Find where the given text appears and provide that cell's center as [x, y] coordinate. 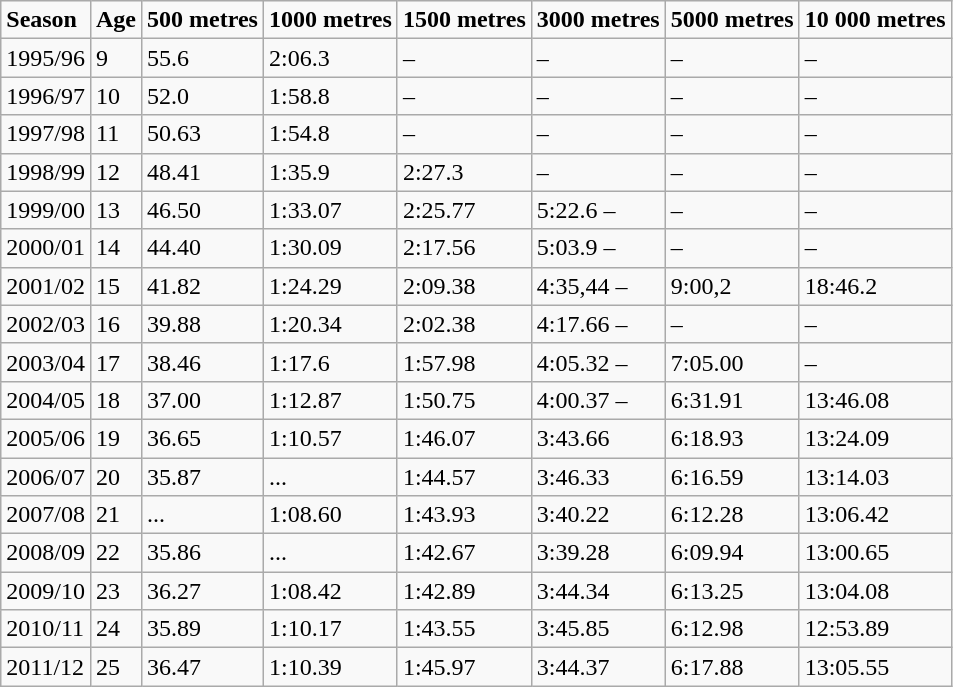
16 [116, 324]
1:10.17 [330, 629]
13:00.65 [875, 553]
9 [116, 58]
22 [116, 553]
2005/06 [46, 438]
17 [116, 362]
2009/10 [46, 591]
1:30.09 [330, 248]
2:25.77 [464, 210]
2004/05 [46, 400]
13 [116, 210]
13:05.55 [875, 667]
23 [116, 591]
2002/03 [46, 324]
10 000 metres [875, 20]
1996/97 [46, 96]
18:46.2 [875, 286]
10 [116, 96]
11 [116, 134]
5:22.6 – [598, 210]
13:46.08 [875, 400]
1500 metres [464, 20]
50.63 [203, 134]
3:40.22 [598, 515]
2:27.3 [464, 172]
41.82 [203, 286]
4:17.66 – [598, 324]
2:09.38 [464, 286]
6:31.91 [732, 400]
4:05.32 – [598, 362]
12 [116, 172]
2001/02 [46, 286]
9:00,2 [732, 286]
6:18.93 [732, 438]
1:58.8 [330, 96]
18 [116, 400]
1:46.07 [464, 438]
2007/08 [46, 515]
2000/01 [46, 248]
13:04.08 [875, 591]
13:24.09 [875, 438]
2010/11 [46, 629]
39.88 [203, 324]
1:43.55 [464, 629]
1:35.9 [330, 172]
5000 metres [732, 20]
36.27 [203, 591]
1998/99 [46, 172]
1:54.8 [330, 134]
36.47 [203, 667]
44.40 [203, 248]
1:42.89 [464, 591]
1:44.57 [464, 477]
3:43.66 [598, 438]
35.89 [203, 629]
1:24.29 [330, 286]
3:45.85 [598, 629]
6:09.94 [732, 553]
55.6 [203, 58]
1:17.6 [330, 362]
1:50.75 [464, 400]
1:57.98 [464, 362]
1995/96 [46, 58]
19 [116, 438]
35.86 [203, 553]
35.87 [203, 477]
Season [46, 20]
1999/00 [46, 210]
3:39.28 [598, 553]
12:53.89 [875, 629]
24 [116, 629]
1:33.07 [330, 210]
1:10.39 [330, 667]
6:17.88 [732, 667]
2:02.38 [464, 324]
2:06.3 [330, 58]
1:08.60 [330, 515]
1:45.97 [464, 667]
2006/07 [46, 477]
13:14.03 [875, 477]
46.50 [203, 210]
2:17.56 [464, 248]
1:10.57 [330, 438]
25 [116, 667]
3:44.37 [598, 667]
52.0 [203, 96]
500 metres [203, 20]
13:06.42 [875, 515]
38.46 [203, 362]
5:03.9 – [598, 248]
1997/98 [46, 134]
3:44.34 [598, 591]
1:08.42 [330, 591]
4:35,44 – [598, 286]
Age [116, 20]
6:16.59 [732, 477]
1000 metres [330, 20]
1:43.93 [464, 515]
3:46.33 [598, 477]
1:12.87 [330, 400]
36.65 [203, 438]
20 [116, 477]
6:12.98 [732, 629]
2008/09 [46, 553]
6:12.28 [732, 515]
2011/12 [46, 667]
1:42.67 [464, 553]
6:13.25 [732, 591]
15 [116, 286]
3000 metres [598, 20]
21 [116, 515]
48.41 [203, 172]
14 [116, 248]
2003/04 [46, 362]
1:20.34 [330, 324]
4:00.37 – [598, 400]
7:05.00 [732, 362]
37.00 [203, 400]
